Extract the [x, y] coordinate from the center of the cell holding the provided text.  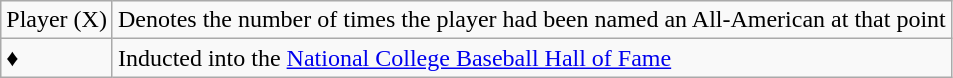
Player (X) [57, 20]
Denotes the number of times the player had been named an All-American at that point [532, 20]
Inducted into the National College Baseball Hall of Fame [532, 58]
♦ [57, 58]
